Locate the cell with the specified text and output its [x, y] center coordinate. 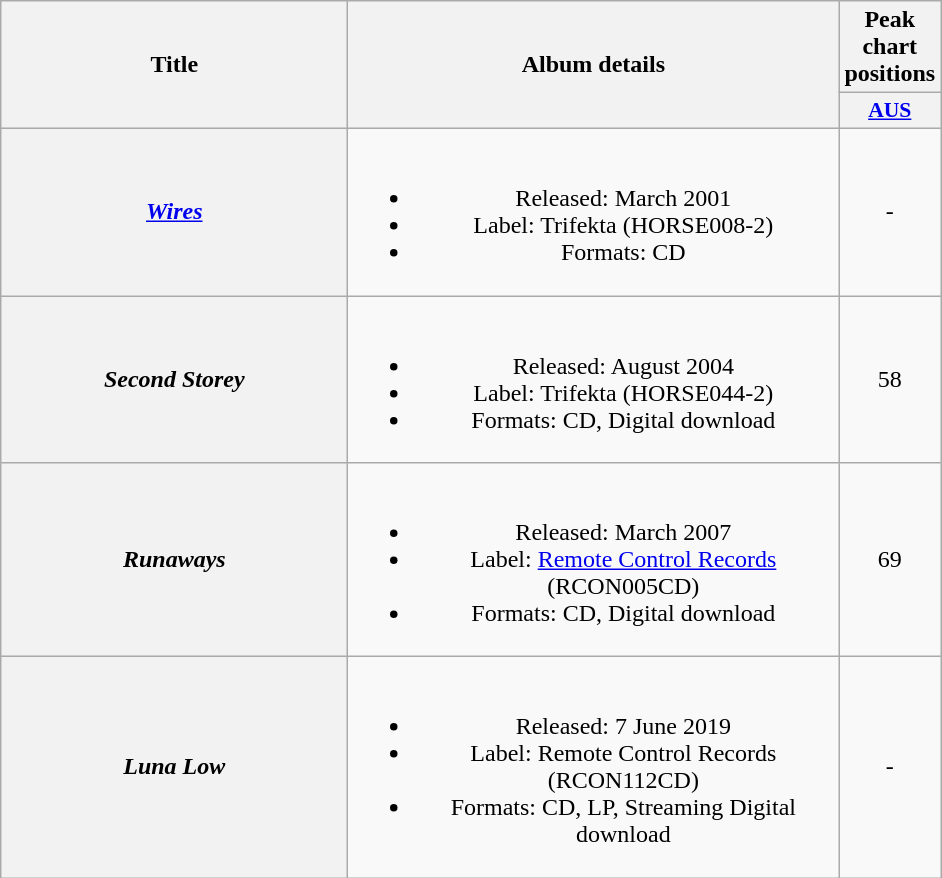
Luna Low [174, 768]
Second Storey [174, 380]
Released: March 2007Label: Remote Control Records (RCON005CD)Formats: CD, Digital download [594, 560]
Released: August 2004Label: Trifekta (HORSE044-2)Formats: CD, Digital download [594, 380]
Album details [594, 65]
58 [890, 380]
Wires [174, 212]
AUS [890, 111]
Released: March 2001Label: Trifekta (HORSE008-2)Formats: CD [594, 212]
Runaways [174, 560]
Title [174, 65]
Released: 7 June 2019Label: Remote Control Records (RCON112CD)Formats: CD, LP, Streaming Digital download [594, 768]
69 [890, 560]
Peak chart positions [890, 47]
